Find where the given text appears and provide that cell's center as [X, Y] coordinate. 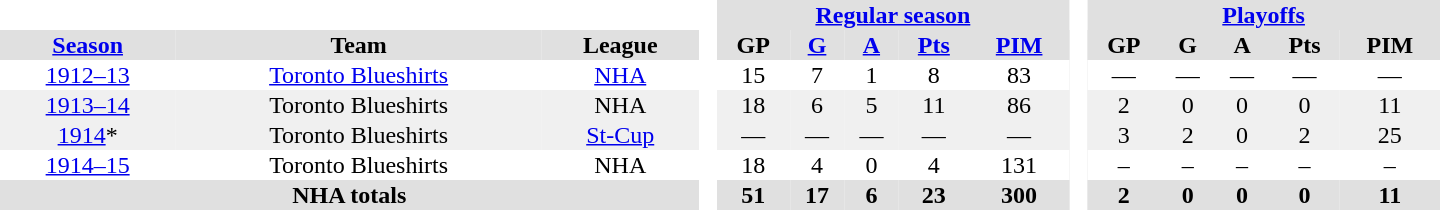
8 [934, 75]
300 [1019, 195]
St-Cup [620, 135]
17 [817, 195]
League [620, 45]
83 [1019, 75]
51 [754, 195]
1914* [88, 135]
Playoffs [1264, 15]
NHA totals [349, 195]
1 [871, 75]
1914–15 [88, 165]
25 [1390, 135]
1913–14 [88, 105]
1912–13 [88, 75]
86 [1019, 105]
131 [1019, 165]
Regular season [894, 15]
Season [88, 45]
Team [358, 45]
15 [754, 75]
5 [871, 105]
3 [1124, 135]
23 [934, 195]
7 [817, 75]
